Determine the (x, y) coordinate at the center of the cell enclosing the given text.  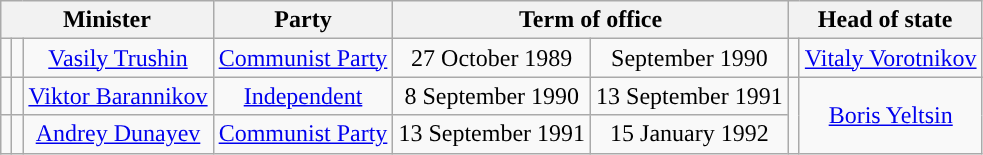
Andrey Dunayev (118, 134)
Viktor Barannikov (118, 96)
15 January 1992 (690, 134)
Vitaly Vorotnikov (890, 58)
Head of state (885, 20)
Boris Yeltsin (890, 115)
8 September 1990 (492, 96)
Independent (303, 96)
27 October 1989 (492, 58)
Term of office (590, 20)
September 1990 (690, 58)
Party (303, 20)
Vasily Trushin (118, 58)
Minister (107, 20)
